Capture the cell that displays the provided text and extract its [x, y] central coordinate. 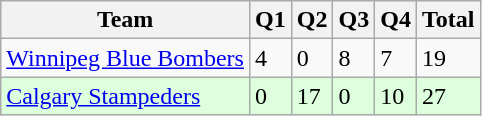
8 [354, 58]
4 [270, 58]
Team [126, 20]
Calgary Stampeders [126, 96]
Q2 [312, 20]
Q1 [270, 20]
Q4 [396, 20]
19 [448, 58]
27 [448, 96]
Q3 [354, 20]
17 [312, 96]
10 [396, 96]
7 [396, 58]
Winnipeg Blue Bombers [126, 58]
Total [448, 20]
